From the cell containing the given text, extract its center point as [x, y] coordinate. 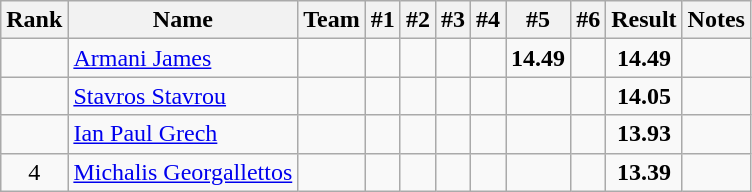
#6 [588, 20]
Notes [716, 20]
14.05 [644, 96]
13.93 [644, 134]
4 [34, 172]
#2 [418, 20]
#5 [538, 20]
13.39 [644, 172]
Michalis Georgallettos [183, 172]
#1 [382, 20]
Team [332, 20]
#3 [452, 20]
Ian Paul Grech [183, 134]
Stavros Stavrou [183, 96]
Armani James [183, 58]
Rank [34, 20]
Result [644, 20]
Name [183, 20]
#4 [488, 20]
